Scan for the cell matching the given text and deliver its (x, y) coordinate at center. 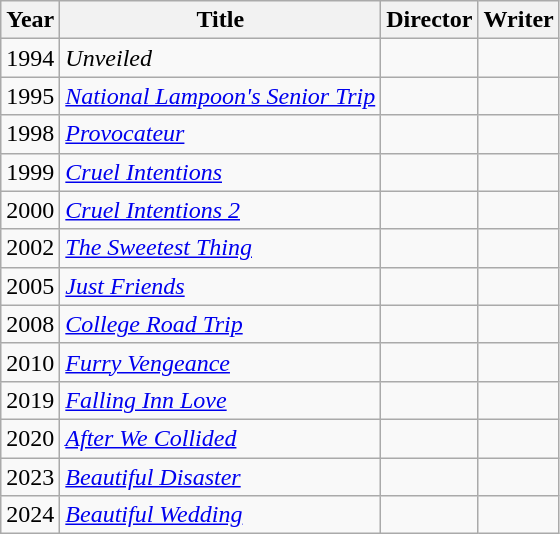
2005 (30, 286)
Just Friends (220, 286)
Cruel Intentions 2 (220, 210)
Falling Inn Love (220, 400)
After We Collided (220, 438)
College Road Trip (220, 324)
Director (430, 20)
2023 (30, 477)
Beautiful Wedding (220, 515)
The Sweetest Thing (220, 248)
Cruel Intentions (220, 172)
1995 (30, 96)
2000 (30, 210)
Provocateur (220, 134)
2008 (30, 324)
Furry Vengeance (220, 362)
1999 (30, 172)
2010 (30, 362)
2024 (30, 515)
1998 (30, 134)
1994 (30, 58)
Unveiled (220, 58)
2019 (30, 400)
National Lampoon's Senior Trip (220, 96)
Writer (518, 20)
Title (220, 20)
2002 (30, 248)
Year (30, 20)
2020 (30, 438)
Beautiful Disaster (220, 477)
